Pinpoint the cell where the given text exists, returning its [X, Y] midpoint coordinate. 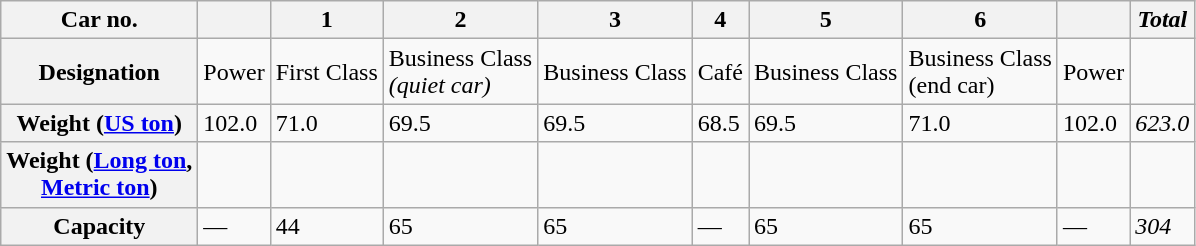
Café [720, 72]
3 [615, 20]
623.0 [1162, 123]
First Class [326, 72]
304 [1162, 226]
4 [720, 20]
44 [326, 226]
Designation [100, 72]
Total [1162, 20]
5 [826, 20]
68.5 [720, 123]
Car no. [100, 20]
Capacity [100, 226]
1 [326, 20]
2 [460, 20]
Weight (US ton) [100, 123]
Weight (Long ton, Metric ton) [100, 174]
6 [980, 20]
Business Class(end car) [980, 72]
Business Class(quiet car) [460, 72]
